Extract the (x, y) coordinate from the center of the cell holding the provided text.  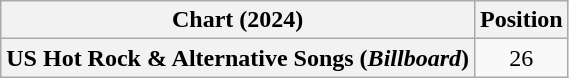
Chart (2024) (238, 20)
Position (521, 20)
US Hot Rock & Alternative Songs (Billboard) (238, 58)
26 (521, 58)
